Extract the [X, Y] coordinate from the center of the cell holding the provided text.  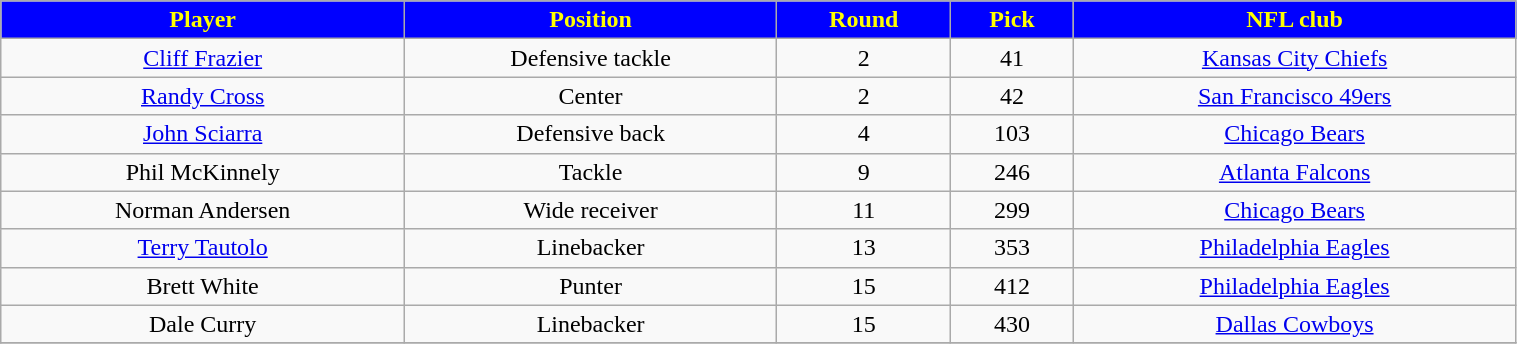
353 [1012, 248]
Brett White [203, 286]
Cliff Frazier [203, 58]
Norman Andersen [203, 210]
412 [1012, 286]
13 [864, 248]
4 [864, 134]
Defensive back [591, 134]
Atlanta Falcons [1294, 172]
Dale Curry [203, 324]
Kansas City Chiefs [1294, 58]
Dallas Cowboys [1294, 324]
San Francisco 49ers [1294, 96]
Pick [1012, 20]
Tackle [591, 172]
246 [1012, 172]
430 [1012, 324]
11 [864, 210]
103 [1012, 134]
Position [591, 20]
Player [203, 20]
Wide receiver [591, 210]
Round [864, 20]
41 [1012, 58]
Center [591, 96]
42 [1012, 96]
Punter [591, 286]
9 [864, 172]
Randy Cross [203, 96]
Phil McKinnely [203, 172]
Defensive tackle [591, 58]
Terry Tautolo [203, 248]
NFL club [1294, 20]
John Sciarra [203, 134]
299 [1012, 210]
